Return (X, Y) of the center of cell containing provided text 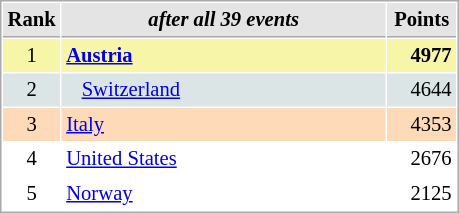
2 (32, 90)
Switzerland (224, 90)
4 (32, 158)
3 (32, 124)
Norway (224, 194)
2125 (422, 194)
4977 (422, 56)
4644 (422, 90)
1 (32, 56)
2676 (422, 158)
4353 (422, 124)
5 (32, 194)
Italy (224, 124)
after all 39 events (224, 20)
Points (422, 20)
Austria (224, 56)
Rank (32, 20)
United States (224, 158)
